Search for the cell housing the specified text and yield its [x, y] center coordinate. 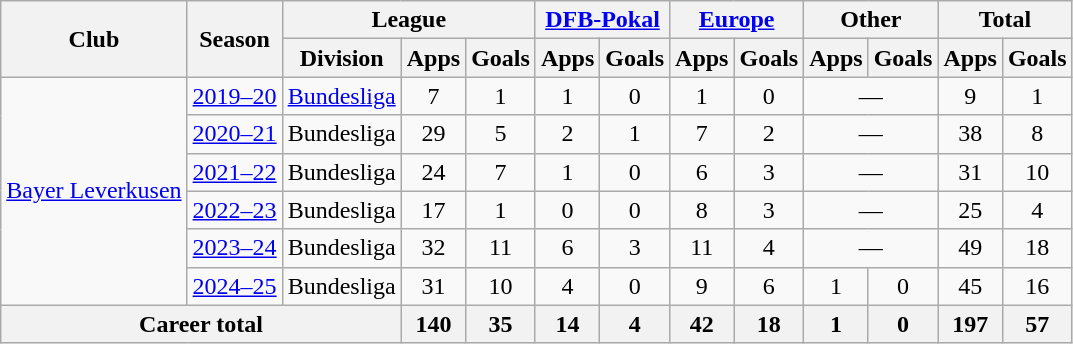
14 [567, 324]
49 [970, 248]
2021–22 [234, 172]
League [408, 20]
DFB-Pokal [602, 20]
38 [970, 134]
25 [970, 210]
2022–23 [234, 210]
16 [1037, 286]
17 [433, 210]
2020–21 [234, 134]
Career total [201, 324]
2024–25 [234, 286]
32 [433, 248]
Europe [737, 20]
Other [871, 20]
45 [970, 286]
42 [702, 324]
2019–20 [234, 96]
140 [433, 324]
29 [433, 134]
Bayer Leverkusen [94, 191]
2023–24 [234, 248]
24 [433, 172]
5 [501, 134]
35 [501, 324]
Total [1005, 20]
197 [970, 324]
57 [1037, 324]
Division [342, 58]
Club [94, 39]
Season [234, 39]
